Search for the cell housing the specified text and yield its (x, y) center coordinate. 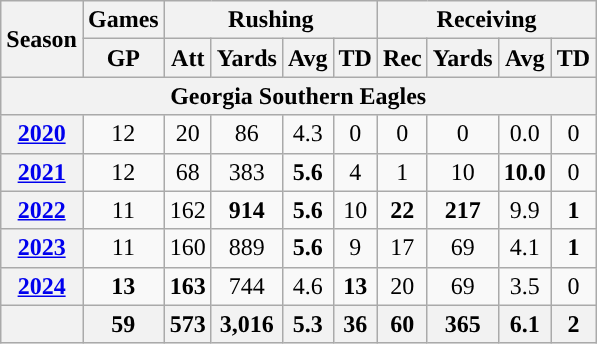
60 (402, 324)
Rushing (270, 20)
22 (402, 210)
36 (355, 324)
5.3 (308, 324)
914 (246, 210)
2024 (42, 286)
10.0 (524, 172)
6.1 (524, 324)
2020 (42, 134)
744 (246, 286)
2021 (42, 172)
86 (246, 134)
Georgia Southern Eagles (298, 96)
Att (188, 58)
2 (573, 324)
59 (123, 324)
Rec (402, 58)
2023 (42, 248)
Season (42, 39)
GP (123, 58)
4 (355, 172)
3.5 (524, 286)
Games (123, 20)
3,016 (246, 324)
4.6 (308, 286)
0.0 (524, 134)
68 (188, 172)
9 (355, 248)
163 (188, 286)
4.3 (308, 134)
160 (188, 248)
383 (246, 172)
4.1 (524, 248)
9.9 (524, 210)
573 (188, 324)
Receiving (486, 20)
2022 (42, 210)
889 (246, 248)
17 (402, 248)
162 (188, 210)
217 (462, 210)
365 (462, 324)
